Locate the cell with the specified text and output its (x, y) center coordinate. 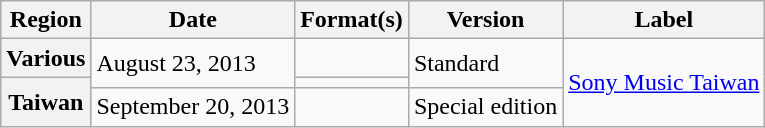
Sony Music Taiwan (664, 82)
Format(s) (352, 20)
Date (193, 20)
August 23, 2013 (193, 64)
Standard (485, 64)
Version (485, 20)
Special edition (485, 107)
September 20, 2013 (193, 107)
Label (664, 20)
Region (46, 20)
Taiwan (46, 102)
Various (46, 58)
